Find where the given text appears and provide that cell's center as [X, Y] coordinate. 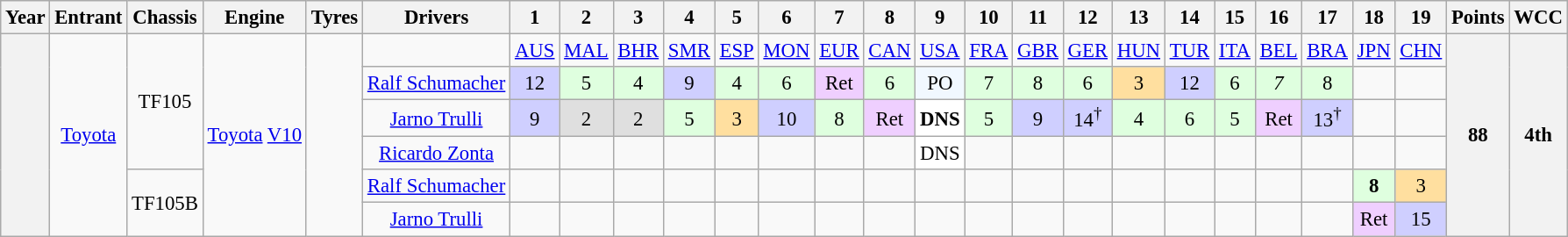
FRA [989, 51]
4th [1538, 135]
19 [1421, 18]
Engine [254, 18]
Drivers [437, 18]
Tyres [334, 18]
Ricardo Zonta [437, 154]
CAN [889, 51]
14 [1189, 18]
1 [535, 18]
PO [940, 83]
18 [1373, 18]
Toyota [89, 135]
EUR [839, 51]
13 [1138, 18]
17 [1328, 18]
Entrant [89, 18]
MAL [586, 51]
CHN [1421, 51]
BRA [1328, 51]
TUR [1189, 51]
TF105 [165, 102]
11 [1038, 18]
HUN [1138, 51]
Chassis [165, 18]
88 [1479, 135]
14† [1087, 118]
16 [1279, 18]
MON [787, 51]
13† [1328, 118]
USA [940, 51]
SMR [689, 51]
TF105B [165, 204]
BHR [638, 51]
JPN [1373, 51]
GER [1087, 51]
BEL [1279, 51]
ESP [737, 51]
AUS [535, 51]
Year [25, 18]
WCC [1538, 18]
Toyota V10 [254, 135]
Points [1479, 18]
GBR [1038, 51]
ITA [1235, 51]
